Search for the cell housing the specified text and yield its (x, y) center coordinate. 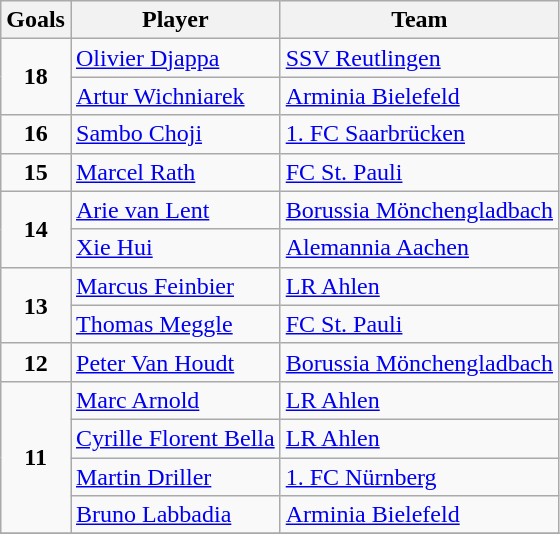
Cyrille Florent Bella (175, 438)
18 (36, 77)
15 (36, 172)
Arie van Lent (175, 210)
SSV Reutlingen (419, 58)
11 (36, 457)
Olivier Djappa (175, 58)
Alemannia Aachen (419, 248)
Martin Driller (175, 477)
Thomas Meggle (175, 324)
14 (36, 229)
12 (36, 362)
13 (36, 305)
Marcus Feinbier (175, 286)
Bruno Labbadia (175, 515)
Marcel Rath (175, 172)
Team (419, 20)
Xie Hui (175, 248)
16 (36, 134)
Artur Wichniarek (175, 96)
1. FC Nürnberg (419, 477)
Peter Van Houdt (175, 362)
Goals (36, 20)
Sambo Choji (175, 134)
Player (175, 20)
1. FC Saarbrücken (419, 134)
Marc Arnold (175, 400)
